Search for the cell housing the specified text and yield its (x, y) center coordinate. 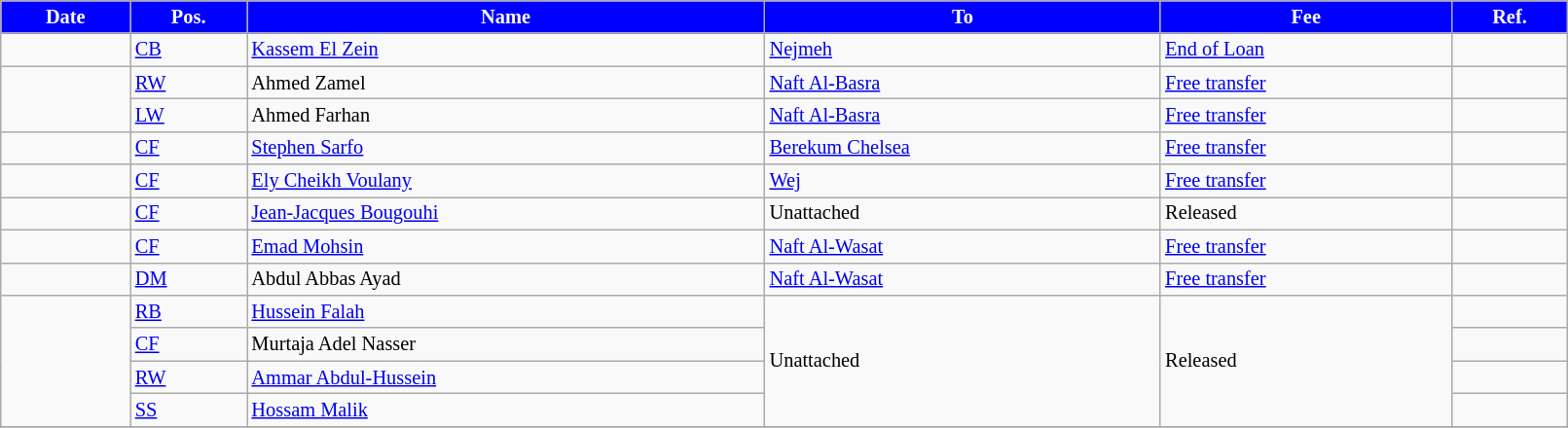
Name (506, 17)
Nejmeh (964, 50)
Stephen Sarfo (506, 148)
Berekum Chelsea (964, 148)
RB (189, 311)
Ref. (1510, 17)
Murtaja Adel Nasser (506, 344)
Ahmed Zamel (506, 83)
DM (189, 279)
Kassem El Zein (506, 50)
Abdul Abbas Ayad (506, 279)
Pos. (189, 17)
Wej (964, 181)
Emad Mohsin (506, 246)
End of Loan (1306, 50)
SS (189, 410)
Ammar Abdul-Hussein (506, 377)
Date (66, 17)
To (964, 17)
CB (189, 50)
Hussein Falah (506, 311)
Ely Cheikh Voulany (506, 181)
LW (189, 115)
Jean-Jacques Bougouhi (506, 213)
Fee (1306, 17)
Hossam Malik (506, 410)
Ahmed Farhan (506, 115)
